Output the [X, Y] coordinate of the center of the cell containing the given text.  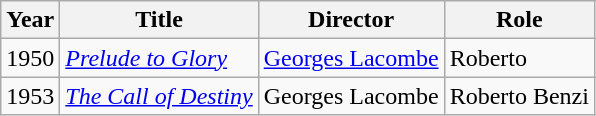
The Call of Destiny [159, 96]
Roberto Benzi [519, 96]
Director [351, 20]
Role [519, 20]
1953 [30, 96]
Roberto [519, 58]
Title [159, 20]
Year [30, 20]
Prelude to Glory [159, 58]
1950 [30, 58]
